Extract the (X, Y) coordinate from the center of the cell holding the provided text.  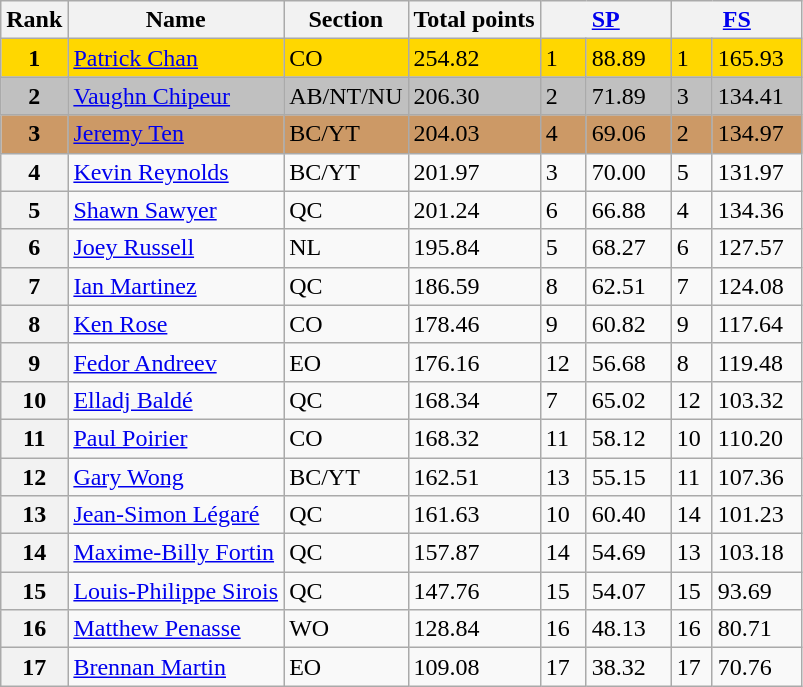
157.87 (474, 553)
70.76 (757, 667)
62.51 (628, 286)
Ian Martinez (176, 286)
Name (176, 20)
WO (346, 629)
AB/NT/NU (346, 96)
54.07 (628, 591)
117.64 (757, 324)
124.08 (757, 286)
Joey Russell (176, 248)
38.32 (628, 667)
134.41 (757, 96)
134.36 (757, 210)
55.15 (628, 477)
60.40 (628, 515)
Total points (474, 20)
Shawn Sawyer (176, 210)
Rank (34, 20)
Paul Poirier (176, 438)
165.93 (757, 58)
103.18 (757, 553)
FS (736, 20)
168.34 (474, 400)
NL (346, 248)
103.32 (757, 400)
80.71 (757, 629)
195.84 (474, 248)
71.89 (628, 96)
56.68 (628, 362)
147.76 (474, 591)
134.97 (757, 134)
Matthew Penasse (176, 629)
Kevin Reynolds (176, 172)
178.46 (474, 324)
Elladj Baldé (176, 400)
119.48 (757, 362)
Patrick Chan (176, 58)
168.32 (474, 438)
Brennan Martin (176, 667)
60.82 (628, 324)
SP (606, 20)
Section (346, 20)
65.02 (628, 400)
107.36 (757, 477)
66.88 (628, 210)
162.51 (474, 477)
93.69 (757, 591)
58.12 (628, 438)
131.97 (757, 172)
127.57 (757, 248)
88.89 (628, 58)
101.23 (757, 515)
201.24 (474, 210)
176.16 (474, 362)
68.27 (628, 248)
206.30 (474, 96)
69.06 (628, 134)
Vaughn Chipeur (176, 96)
254.82 (474, 58)
Fedor Andreev (176, 362)
128.84 (474, 629)
201.97 (474, 172)
70.00 (628, 172)
161.63 (474, 515)
186.59 (474, 286)
54.69 (628, 553)
110.20 (757, 438)
Ken Rose (176, 324)
109.08 (474, 667)
Jean-Simon Légaré (176, 515)
48.13 (628, 629)
Jeremy Ten (176, 134)
Gary Wong (176, 477)
Louis-Philippe Sirois (176, 591)
204.03 (474, 134)
Maxime-Billy Fortin (176, 553)
